Find where the given text appears and provide that cell's center as [x, y] coordinate. 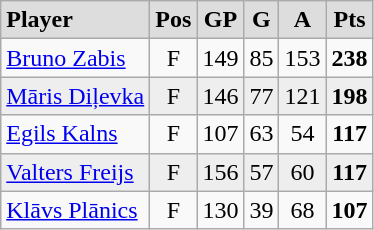
77 [262, 96]
G [262, 20]
Pts [350, 20]
63 [262, 134]
85 [262, 58]
Player [76, 20]
146 [220, 96]
Klāvs Plānics [76, 210]
57 [262, 172]
Bruno Zabis [76, 58]
198 [350, 96]
Pos [174, 20]
54 [302, 134]
238 [350, 58]
121 [302, 96]
153 [302, 58]
Egils Kalns [76, 134]
156 [220, 172]
A [302, 20]
GP [220, 20]
68 [302, 210]
Valters Freijs [76, 172]
60 [302, 172]
130 [220, 210]
149 [220, 58]
Māris Diļevka [76, 96]
39 [262, 210]
